Extract the [X, Y] coordinate from the center of the cell holding the provided text.  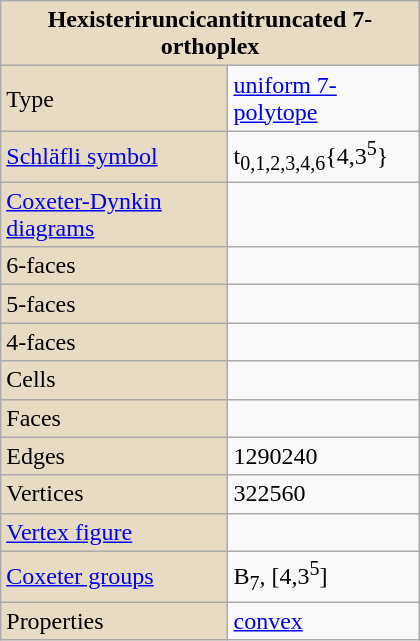
B7, [4,35] [324, 576]
Vertices [114, 494]
Vertex figure [114, 532]
Type [114, 98]
4-faces [114, 342]
Edges [114, 456]
uniform 7-polytope [324, 98]
1290240 [324, 456]
322560 [324, 494]
Coxeter-Dynkin diagrams [114, 214]
Schläfli symbol [114, 156]
6-faces [114, 266]
Properties [114, 621]
t0,1,2,3,4,6{4,35} [324, 156]
Faces [114, 418]
Cells [114, 380]
Coxeter groups [114, 576]
Hexisteriruncicantitruncated 7-orthoplex [210, 34]
5-faces [114, 304]
convex [324, 621]
